Extract the [X, Y] coordinate from the center of the cell holding the provided text.  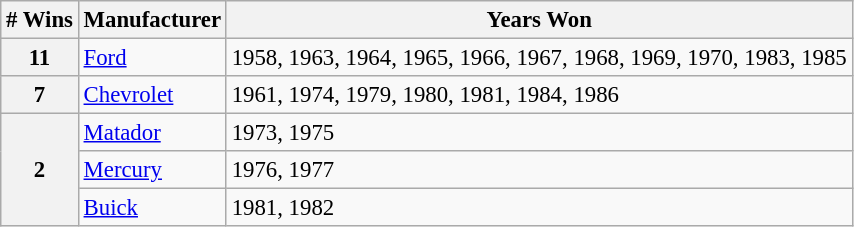
# Wins [40, 20]
Buick [152, 208]
Chevrolet [152, 95]
Matador [152, 133]
11 [40, 58]
1973, 1975 [539, 133]
Ford [152, 58]
1961, 1974, 1979, 1980, 1981, 1984, 1986 [539, 95]
2 [40, 170]
Manufacturer [152, 20]
1958, 1963, 1964, 1965, 1966, 1967, 1968, 1969, 1970, 1983, 1985 [539, 58]
7 [40, 95]
Mercury [152, 170]
1976, 1977 [539, 170]
1981, 1982 [539, 208]
Years Won [539, 20]
